Identify which cell holds the provided text, then report its (x, y) central coordinate. 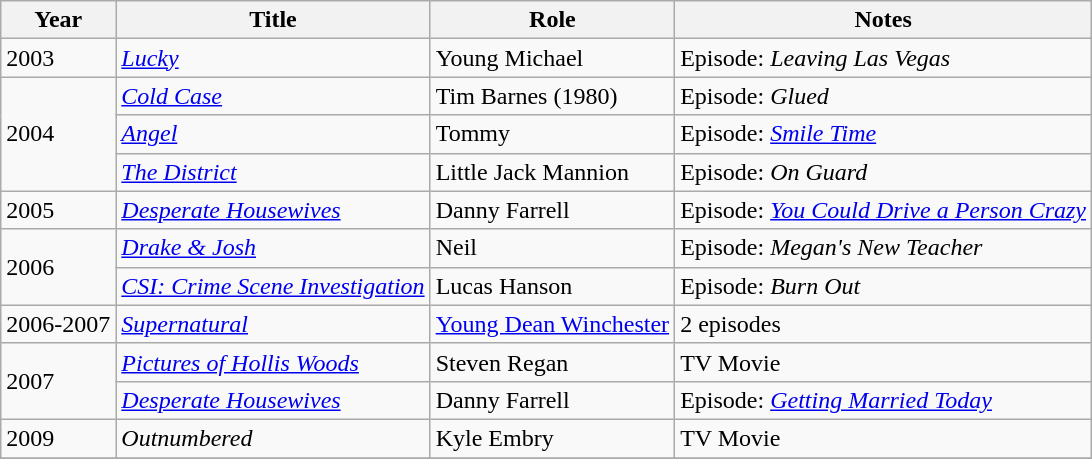
Cold Case (273, 96)
Episode: Smile Time (884, 134)
Episode: Glued (884, 96)
The District (273, 172)
Tim Barnes (1980) (552, 96)
Neil (552, 248)
Year (58, 20)
Episode: Megan's New Teacher (884, 248)
Notes (884, 20)
2006 (58, 267)
Pictures of Hollis Woods (273, 362)
Drake & Josh (273, 248)
2006-2007 (58, 324)
2005 (58, 210)
Episode: You Could Drive a Person Crazy (884, 210)
Episode: Burn Out (884, 286)
Young Dean Winchester (552, 324)
Young Michael (552, 58)
Outnumbered (273, 438)
CSI: Crime Scene Investigation (273, 286)
Supernatural (273, 324)
2007 (58, 381)
Role (552, 20)
2009 (58, 438)
2003 (58, 58)
Title (273, 20)
Tommy (552, 134)
Lucas Hanson (552, 286)
Lucky (273, 58)
2004 (58, 134)
2 episodes (884, 324)
Angel (273, 134)
Episode: Getting Married Today (884, 400)
Steven Regan (552, 362)
Little Jack Mannion (552, 172)
Episode: Leaving Las Vegas (884, 58)
Kyle Embry (552, 438)
Episode: On Guard (884, 172)
